Search for the cell housing the specified text and yield its (X, Y) center coordinate. 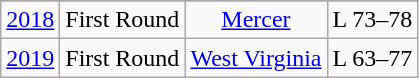
Mercer (256, 20)
2018 (30, 20)
2019 (30, 58)
L 73–78 (372, 20)
West Virginia (256, 58)
L 63–77 (372, 58)
